Find where the given text appears and provide that cell's center as [X, Y] coordinate. 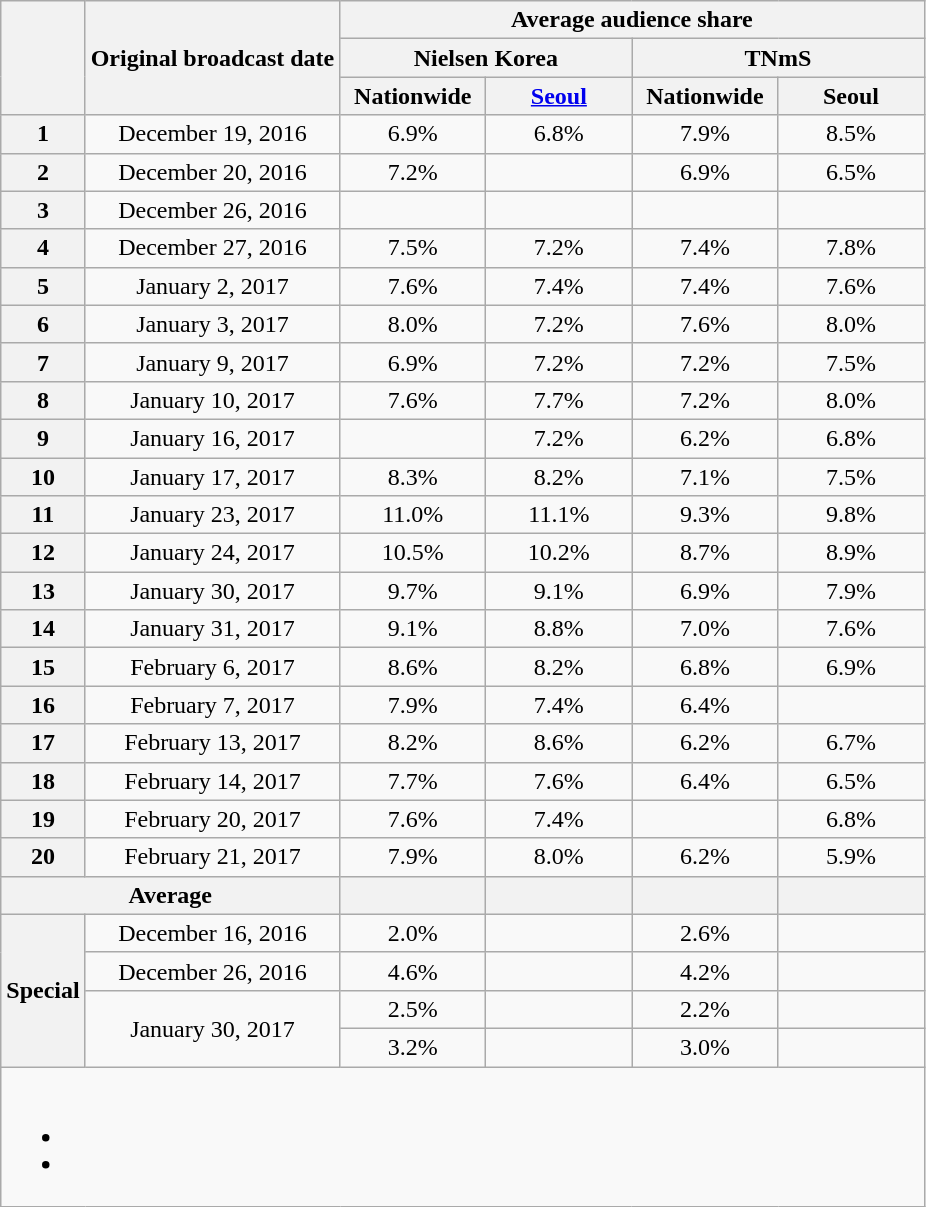
Average [170, 895]
15 [43, 667]
3.2% [413, 1047]
12 [43, 553]
January 3, 2017 [212, 324]
7 [43, 362]
8.8% [559, 629]
8.9% [851, 553]
January 2, 2017 [212, 286]
10 [43, 477]
5 [43, 286]
20 [43, 857]
8 [43, 400]
8.5% [851, 134]
9.8% [851, 515]
7.0% [705, 629]
6.7% [851, 743]
2.5% [413, 1009]
December 27, 2016 [212, 248]
Average audience share [632, 20]
February 6, 2017 [212, 667]
3.0% [705, 1047]
11.0% [413, 515]
February 7, 2017 [212, 705]
January 31, 2017 [212, 629]
14 [43, 629]
January 10, 2017 [212, 400]
3 [43, 210]
Special [43, 990]
2.2% [705, 1009]
9 [43, 438]
9.3% [705, 515]
8.3% [413, 477]
February 21, 2017 [212, 857]
5.9% [851, 857]
11 [43, 515]
11.1% [559, 515]
16 [43, 705]
February 13, 2017 [212, 743]
10.5% [413, 553]
January 16, 2017 [212, 438]
December 20, 2016 [212, 172]
TNmS [778, 58]
January 24, 2017 [212, 553]
6 [43, 324]
4 [43, 248]
2.6% [705, 933]
8.7% [705, 553]
19 [43, 819]
February 14, 2017 [212, 781]
4.6% [413, 971]
18 [43, 781]
9.7% [413, 591]
7.1% [705, 477]
2 [43, 172]
2.0% [413, 933]
7.8% [851, 248]
December 16, 2016 [212, 933]
Original broadcast date [212, 58]
January 17, 2017 [212, 477]
January 9, 2017 [212, 362]
1 [43, 134]
10.2% [559, 553]
4.2% [705, 971]
January 23, 2017 [212, 515]
Nielsen Korea [486, 58]
17 [43, 743]
13 [43, 591]
December 19, 2016 [212, 134]
February 20, 2017 [212, 819]
